Find where the given text appears and provide that cell's center as [x, y] coordinate. 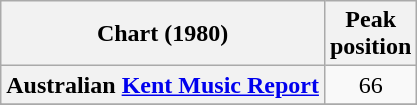
Australian Kent Music Report [163, 85]
Peakposition [370, 34]
Chart (1980) [163, 34]
66 [370, 85]
